Locate the cell with the specified text and output its (x, y) center coordinate. 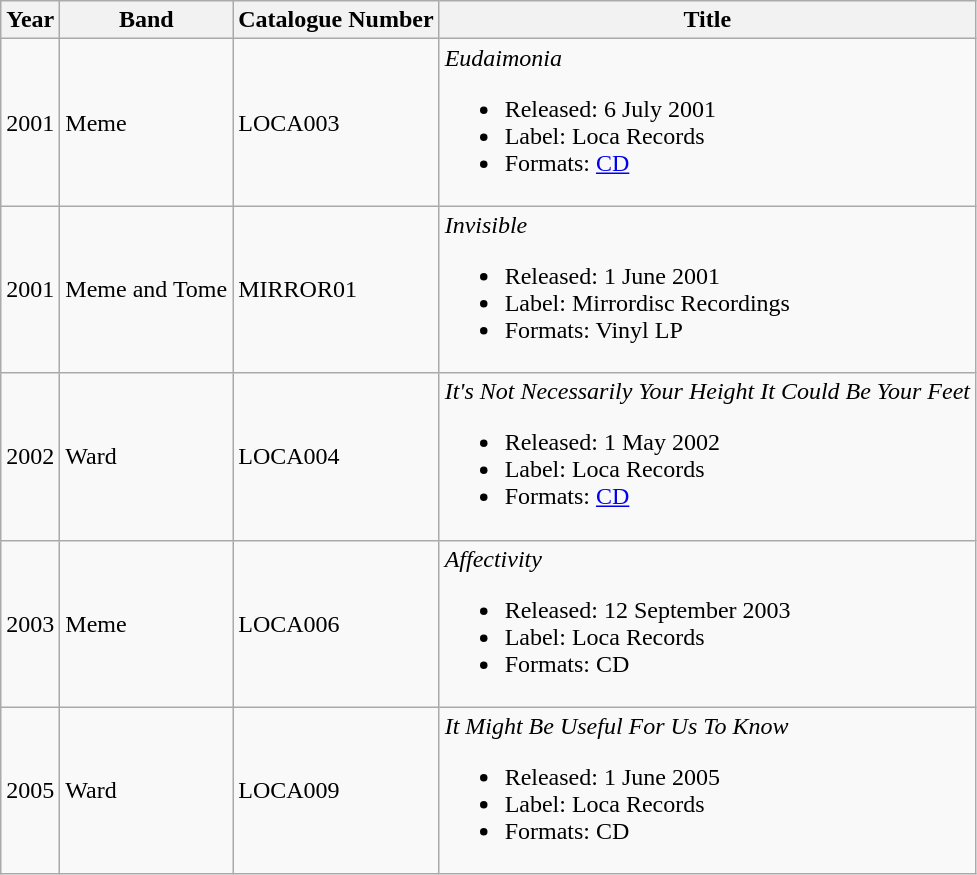
LOCA004 (336, 456)
It Might Be Useful For Us To KnowReleased: 1 June 2005Label: Loca RecordsFormats: CD (707, 790)
2005 (30, 790)
Meme and Tome (146, 290)
MIRROR01 (336, 290)
LOCA003 (336, 122)
It's Not Necessarily Your Height It Could Be Your FeetReleased: 1 May 2002Label: Loca RecordsFormats: CD (707, 456)
InvisibleReleased: 1 June 2001Label: Mirrordisc RecordingsFormats: Vinyl LP (707, 290)
Band (146, 20)
Year (30, 20)
2003 (30, 624)
2002 (30, 456)
Title (707, 20)
EudaimoniaReleased: 6 July 2001Label: Loca RecordsFormats: CD (707, 122)
Catalogue Number (336, 20)
LOCA006 (336, 624)
LOCA009 (336, 790)
AffectivityReleased: 12 September 2003Label: Loca RecordsFormats: CD (707, 624)
